Output the [x, y] coordinate of the center of the cell containing the given text.  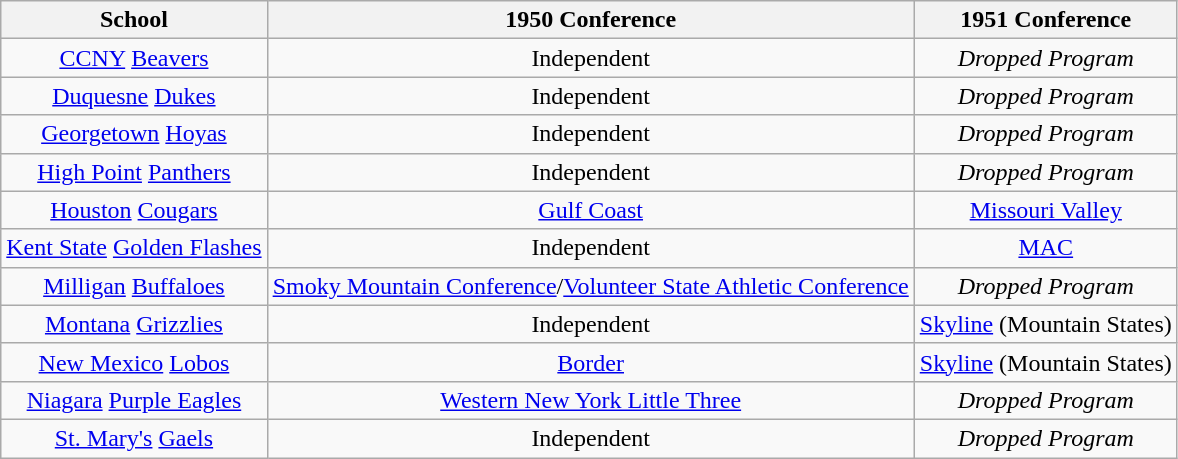
Border [590, 362]
New Mexico Lobos [134, 362]
Gulf Coast [590, 210]
Milligan Buffaloes [134, 286]
School [134, 20]
Niagara Purple Eagles [134, 400]
Kent State Golden Flashes [134, 248]
Georgetown Hoyas [134, 134]
1951 Conference [1046, 20]
Montana Grizzlies [134, 324]
Duquesne Dukes [134, 96]
Missouri Valley [1046, 210]
Western New York Little Three [590, 400]
Houston Cougars [134, 210]
St. Mary's Gaels [134, 438]
Smoky Mountain Conference/Volunteer State Athletic Conference [590, 286]
CCNY Beavers [134, 58]
High Point Panthers [134, 172]
MAC [1046, 248]
1950 Conference [590, 20]
